Return [x, y] of the center of cell containing provided text 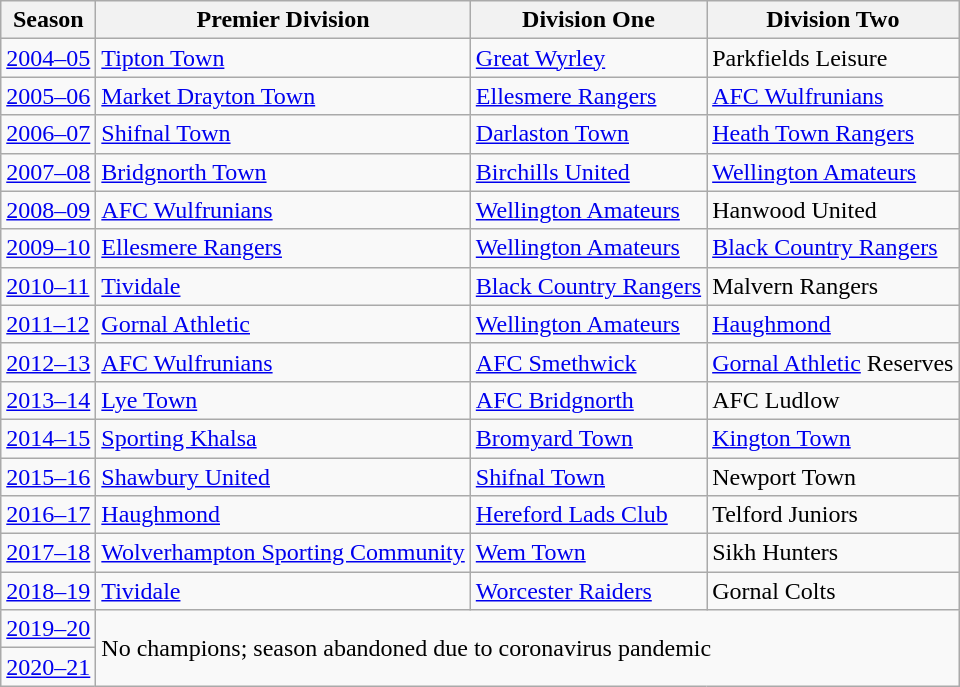
Tipton Town [283, 58]
Shawbury United [283, 477]
Worcester Raiders [588, 591]
Darlaston Town [588, 134]
2005–06 [48, 96]
Parkfields Leisure [833, 58]
2017–18 [48, 553]
Birchills United [588, 172]
2016–17 [48, 515]
Newport Town [833, 477]
2008–09 [48, 210]
Malvern Rangers [833, 286]
Hanwood United [833, 210]
AFC Smethwick [588, 362]
2009–10 [48, 248]
2006–07 [48, 134]
Hereford Lads Club [588, 515]
Premier Division [283, 20]
Season [48, 20]
Great Wyrley [588, 58]
Sikh Hunters [833, 553]
Sporting Khalsa [283, 438]
Gornal Colts [833, 591]
Bromyard Town [588, 438]
Telford Juniors [833, 515]
Kington Town [833, 438]
2010–11 [48, 286]
2012–13 [48, 362]
AFC Bridgnorth [588, 400]
Heath Town Rangers [833, 134]
2011–12 [48, 324]
2015–16 [48, 477]
Lye Town [283, 400]
Wolverhampton Sporting Community [283, 553]
2004–05 [48, 58]
AFC Ludlow [833, 400]
2013–14 [48, 400]
Division Two [833, 20]
Gornal Athletic [283, 324]
2018–19 [48, 591]
2014–15 [48, 438]
2020–21 [48, 667]
Wem Town [588, 553]
Gornal Athletic Reserves [833, 362]
No champions; season abandoned due to coronavirus pandemic [528, 648]
2007–08 [48, 172]
Bridgnorth Town [283, 172]
Market Drayton Town [283, 96]
Division One [588, 20]
2019–20 [48, 629]
